Determine the [X, Y] coordinate at the center of the cell enclosing the given text.  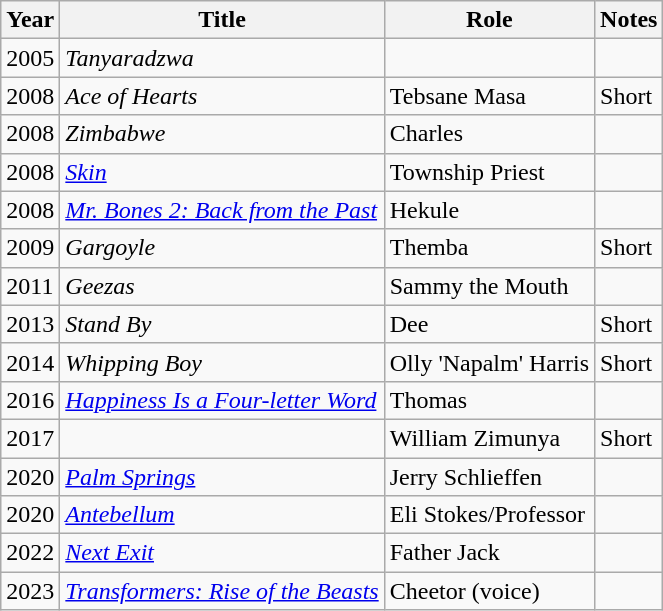
2013 [30, 324]
Zimbabwe [222, 134]
2014 [30, 362]
Sammy the Mouth [489, 286]
Cheetor (voice) [489, 591]
Gargoyle [222, 248]
Palm Springs [222, 477]
Hekule [489, 210]
Tanyaradzwa [222, 58]
Thomas [489, 400]
2022 [30, 553]
Skin [222, 172]
Title [222, 20]
Happiness Is a Four-letter Word [222, 400]
Geezas [222, 286]
Tebsane Masa [489, 96]
2023 [30, 591]
2005 [30, 58]
Transformers: Rise of the Beasts [222, 591]
Mr. Bones 2: Back from the Past [222, 210]
Charles [489, 134]
Role [489, 20]
Antebellum [222, 515]
2009 [30, 248]
Olly 'Napalm' Harris [489, 362]
Father Jack [489, 553]
Dee [489, 324]
Ace of Hearts [222, 96]
Township Priest [489, 172]
2016 [30, 400]
Next Exit [222, 553]
Whipping Boy [222, 362]
Notes [629, 20]
Stand By [222, 324]
Year [30, 20]
William Zimunya [489, 438]
Jerry Schlieffen [489, 477]
2017 [30, 438]
Eli Stokes/Professor [489, 515]
2011 [30, 286]
Themba [489, 248]
